Extract the (x, y) coordinate from the center of the cell holding the provided text.  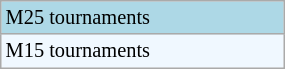
M15 tournaments (142, 51)
M25 tournaments (142, 17)
